Pinpoint the cell where the given text exists, returning its (x, y) midpoint coordinate. 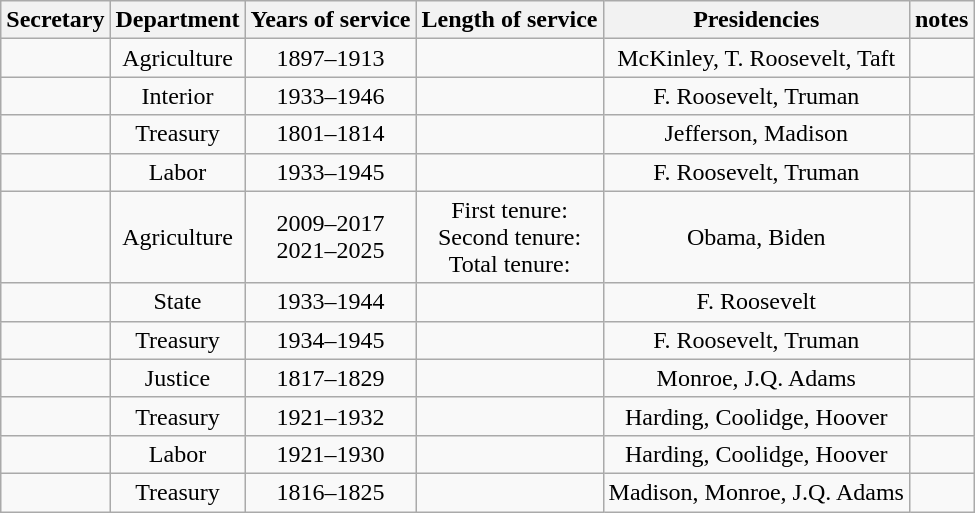
First tenure: Second tenure: Total tenure: (510, 237)
Jefferson, Madison (756, 134)
Obama, Biden (756, 237)
notes (941, 20)
1933–1944 (330, 302)
Department (178, 20)
1921–1930 (330, 454)
Interior (178, 96)
Length of service (510, 20)
1933–1946 (330, 96)
F. Roosevelt (756, 302)
State (178, 302)
Justice (178, 378)
1934–1945 (330, 340)
Madison, Monroe, J.Q. Adams (756, 492)
McKinley, T. Roosevelt, Taft (756, 58)
1897–1913 (330, 58)
Presidencies (756, 20)
1921–1932 (330, 416)
1933–1945 (330, 172)
1817–1829 (330, 378)
1816–1825 (330, 492)
Monroe, J.Q. Adams (756, 378)
1801–1814 (330, 134)
Years of service (330, 20)
Secretary (56, 20)
2009–20172021–2025 (330, 237)
